Extract the (x, y) coordinate from the center of the cell holding the provided text.  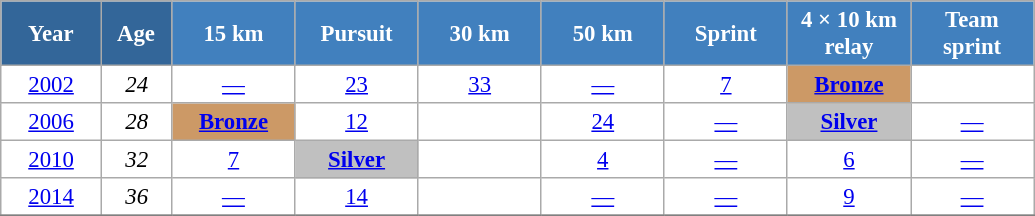
12 (356, 122)
14 (356, 197)
36 (136, 197)
33 (480, 85)
Age (136, 34)
2006 (52, 122)
32 (136, 160)
4 × 10 km relay (848, 34)
Sprint (726, 34)
6 (848, 160)
2010 (52, 160)
30 km (480, 34)
Pursuit (356, 34)
Team sprint (972, 34)
23 (356, 85)
2002 (52, 85)
Year (52, 34)
4 (602, 160)
9 (848, 197)
50 km (602, 34)
28 (136, 122)
2014 (52, 197)
15 km (234, 34)
